From the cell containing the given text, extract its center point as [x, y] coordinate. 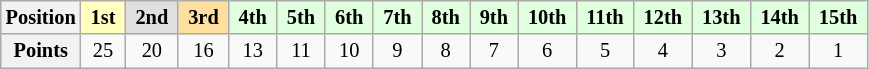
10 [349, 51]
15th [838, 17]
10th [547, 17]
7th [397, 17]
7 [494, 51]
11th [604, 17]
8th [446, 17]
5 [604, 51]
1st [104, 17]
12th [663, 17]
5th [301, 17]
4 [663, 51]
6 [547, 51]
13 [253, 51]
13th [721, 17]
9 [397, 51]
Position [41, 17]
Points [41, 51]
14th [779, 17]
3 [721, 51]
8 [446, 51]
1 [838, 51]
2 [779, 51]
20 [152, 51]
25 [104, 51]
9th [494, 17]
16 [203, 51]
2nd [152, 17]
6th [349, 17]
4th [253, 17]
3rd [203, 17]
11 [301, 51]
